Search for the cell housing the specified text and yield its (X, Y) center coordinate. 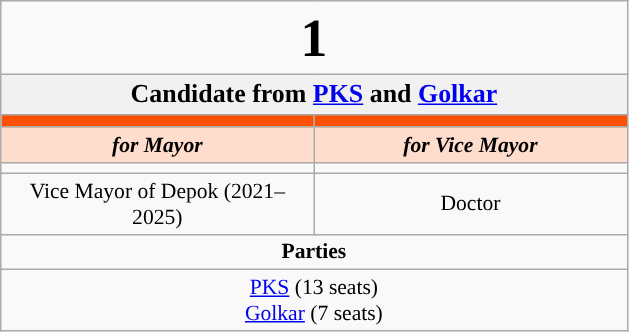
PKS (13 seats)Golkar (7 seats) (314, 300)
for Vice Mayor (470, 146)
Candidate from PKS and Golkar (314, 94)
1 (314, 38)
Doctor (470, 204)
for Mayor (158, 146)
Vice Mayor of Depok (2021–2025) (158, 204)
Parties (314, 252)
